Detect which cell encompasses the target text, then output its (x, y) center coordinate. 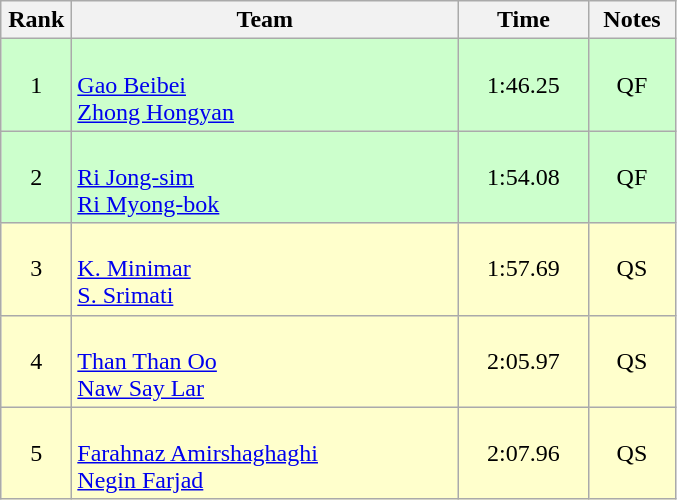
2:05.97 (524, 361)
1:57.69 (524, 269)
5 (36, 453)
Time (524, 20)
1:54.08 (524, 177)
Gao BeibeiZhong Hongyan (265, 85)
Team (265, 20)
Than Than OoNaw Say Lar (265, 361)
2 (36, 177)
4 (36, 361)
1:46.25 (524, 85)
Rank (36, 20)
Notes (632, 20)
K. MinimarS. Srimati (265, 269)
Farahnaz AmirshaghaghiNegin Farjad (265, 453)
Ri Jong-simRi Myong-bok (265, 177)
3 (36, 269)
1 (36, 85)
2:07.96 (524, 453)
